Scan for the cell matching the given text and deliver its (X, Y) coordinate at center. 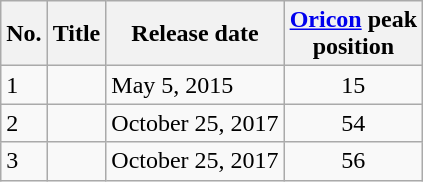
Oricon peakposition (353, 34)
15 (353, 85)
May 5, 2015 (195, 85)
54 (353, 123)
2 (24, 123)
No. (24, 34)
3 (24, 161)
1 (24, 85)
Release date (195, 34)
56 (353, 161)
Title (76, 34)
